Output the (x, y) coordinate of the center of the cell containing the given text.  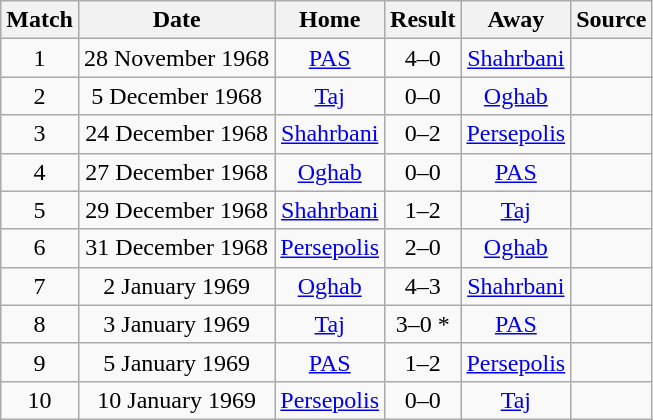
Away (516, 20)
7 (40, 286)
Source (612, 20)
6 (40, 248)
4–0 (423, 58)
0–2 (423, 134)
27 December 1968 (176, 172)
3 (40, 134)
31 December 1968 (176, 248)
5 December 1968 (176, 96)
24 December 1968 (176, 134)
2–0 (423, 248)
3–0 * (423, 324)
28 November 1968 (176, 58)
Home (330, 20)
1 (40, 58)
8 (40, 324)
Match (40, 20)
10 (40, 400)
2 (40, 96)
5 (40, 210)
9 (40, 362)
2 January 1969 (176, 286)
3 January 1969 (176, 324)
Date (176, 20)
29 December 1968 (176, 210)
10 January 1969 (176, 400)
5 January 1969 (176, 362)
4 (40, 172)
Result (423, 20)
4–3 (423, 286)
